Search for the cell housing the specified text and yield its [x, y] center coordinate. 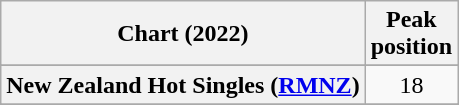
18 [411, 85]
Peakposition [411, 34]
New Zealand Hot Singles (RMNZ) [183, 85]
Chart (2022) [183, 34]
